Determine the (X, Y) coordinate at the center of the cell enclosing the given text.  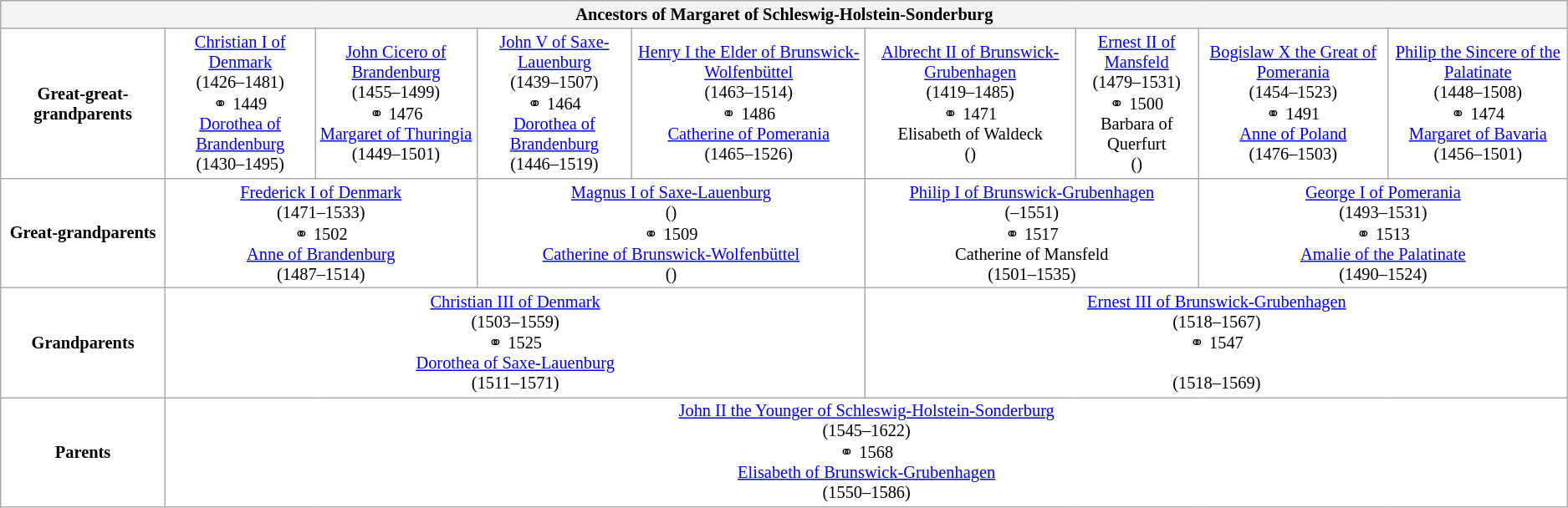
George I of Pomerania(1493–1531)⚭ 1513Amalie of the Palatinate(1490–1524) (1383, 232)
Henry I the Elder of Brunswick-Wolfenbüttel(1463–1514)⚭ 1486Catherine of Pomerania(1465–1526) (749, 104)
Great-great-grandparents (84, 104)
Grandparents (84, 343)
Frederick I of Denmark(1471–1533)⚭ 1502Anne of Brandenburg(1487–1514) (321, 232)
Ancestors of Margaret of Schleswig-Holstein-Sonderburg (784, 14)
John V of Saxe-Lauenburg(1439–1507)⚭ 1464Dorothea of Brandenburg(1446–1519) (554, 104)
Christian I of Denmark(1426–1481)⚭ 1449Dorothea of Brandenburg(1430–1495) (239, 104)
Christian III of Denmark(1503–1559)⚭ 1525Dorothea of Saxe-Lauenburg(1511–1571) (515, 343)
Ernest II of Mansfeld(1479–1531)⚭ 1500Barbara of Querfurt() (1137, 104)
John Cicero of Brandenburg(1455–1499)⚭ 1476Margaret of Thuringia(1449–1501) (396, 104)
John II the Younger of Schleswig-Holstein-Sonderburg(1545–1622)⚭ 1568Elisabeth of Brunswick-Grubenhagen(1550–1586) (866, 451)
Parents (84, 451)
Albrecht II of Brunswick-Grubenhagen(1419–1485)⚭ 1471Elisabeth of Waldeck() (970, 104)
Philip I of Brunswick-Grubenhagen(–1551)⚭ 1517Catherine of Mansfeld(1501–1535) (1032, 232)
Great-grandparents (84, 232)
Philip the Sincere of the Palatinate(1448–1508)⚭ 1474Margaret of Bavaria(1456–1501) (1479, 104)
Magnus I of Saxe-Lauenburg()⚭ 1509Catherine of Brunswick-Wolfenbüttel() (671, 232)
Ernest III of Brunswick-Grubenhagen(1518–1567)⚭ 1547(1518–1569) (1217, 343)
Bogislaw X the Great of Pomerania(1454–1523)⚭ 1491Anne of Poland(1476–1503) (1293, 104)
